Capture the cell that displays the provided text and extract its [X, Y] central coordinate. 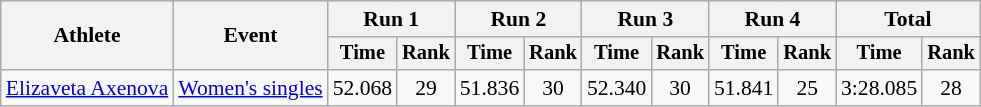
Elizaveta Axenova [88, 88]
25 [807, 88]
Total [908, 19]
51.841 [744, 88]
Women's singles [250, 88]
51.836 [490, 88]
52.068 [362, 88]
28 [951, 88]
Run 2 [518, 19]
Run 1 [392, 19]
52.340 [616, 88]
3:28.085 [879, 88]
Athlete [88, 36]
Run 3 [646, 19]
Run 4 [772, 19]
Event [250, 36]
29 [426, 88]
